From the cell containing the given text, extract its center point as [x, y] coordinate. 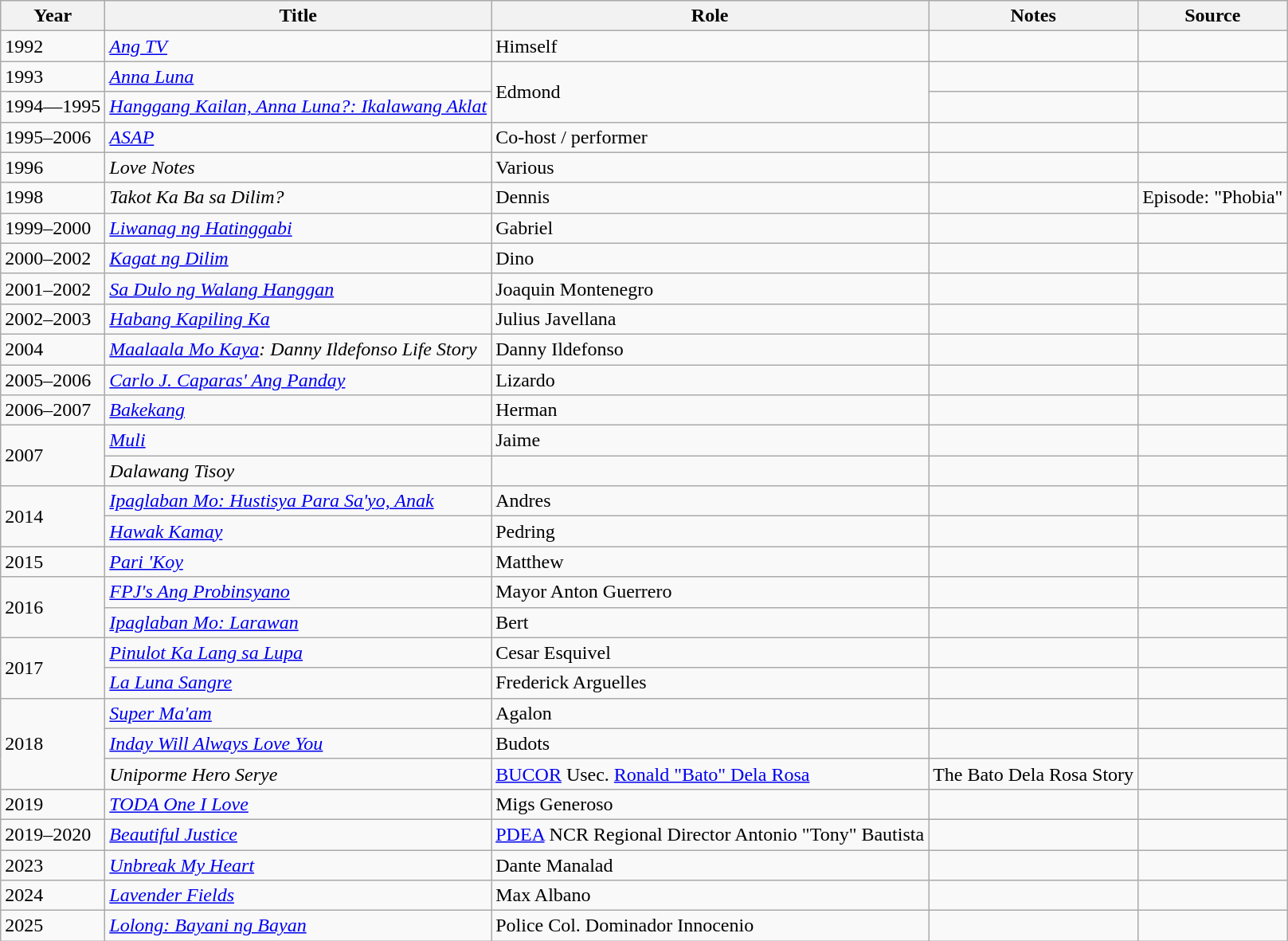
Inday Will Always Love You [298, 743]
2024 [53, 896]
Frederick Arguelles [711, 683]
2015 [53, 562]
Gabriel [711, 228]
Takot Ka Ba sa Dilim? [298, 198]
1993 [53, 76]
Title [298, 16]
Beautiful Justice [298, 834]
2019–2020 [53, 834]
ASAP [298, 137]
Liwanag ng Hatinggabi [298, 228]
2019 [53, 804]
Muli [298, 441]
Julius Javellana [711, 319]
2006–2007 [53, 410]
Unbreak My Heart [298, 865]
PDEA NCR Regional Director Antonio "Tony" Bautista [711, 834]
Anna Luna [298, 76]
Year [53, 16]
2025 [53, 926]
Agalon [711, 713]
Lizardo [711, 380]
TODA One I Love [298, 804]
Budots [711, 743]
1998 [53, 198]
Ang TV [298, 46]
2018 [53, 743]
2002–2003 [53, 319]
Carlo J. Caparas' Ang Panday [298, 380]
Pari 'Koy [298, 562]
Police Col. Dominador Innocenio [711, 926]
2023 [53, 865]
The Bato Dela Rosa Story [1034, 774]
Matthew [711, 562]
Pedring [711, 531]
2016 [53, 607]
Hawak Kamay [298, 531]
Habang Kapiling Ka [298, 319]
2017 [53, 668]
Uniporme Hero Serye [298, 774]
Hanggang Kailan, Anna Luna?: Ikalawang Aklat [298, 107]
Migs Generoso [711, 804]
Lolong: Bayani ng Bayan [298, 926]
1996 [53, 167]
Max Albano [711, 896]
Himself [711, 46]
Source [1212, 16]
2000–2002 [53, 258]
Danny Ildefonso [711, 349]
Dalawang Tisoy [298, 471]
Mayor Anton Guerrero [711, 592]
Various [711, 167]
Herman [711, 410]
BUCOR Usec. Ronald "Bato" Dela Rosa [711, 774]
La Luna Sangre [298, 683]
1999–2000 [53, 228]
2005–2006 [53, 380]
Dante Manalad [711, 865]
Kagat ng Dilim [298, 258]
1995–2006 [53, 137]
Role [711, 16]
Edmond [711, 92]
Sa Dulo ng Walang Hanggan [298, 288]
2004 [53, 349]
Lavender Fields [298, 896]
Andres [711, 501]
FPJ's Ang Probinsyano [298, 592]
1992 [53, 46]
2014 [53, 516]
Ipaglaban Mo: Larawan [298, 622]
Episode: "Phobia" [1212, 198]
2007 [53, 456]
Super Ma'am [298, 713]
Joaquin Montenegro [711, 288]
Bakekang [298, 410]
Co-host / performer [711, 137]
Pinulot Ka Lang sa Lupa [298, 653]
Dino [711, 258]
2001–2002 [53, 288]
Jaime [711, 441]
Maalaala Mo Kaya: Danny Ildefonso Life Story [298, 349]
Bert [711, 622]
1994—1995 [53, 107]
Dennis [711, 198]
Ipaglaban Mo: Hustisya Para Sa'yo, Anak [298, 501]
Love Notes [298, 167]
Cesar Esquivel [711, 653]
Notes [1034, 16]
